Search for the cell housing the specified text and yield its (X, Y) center coordinate. 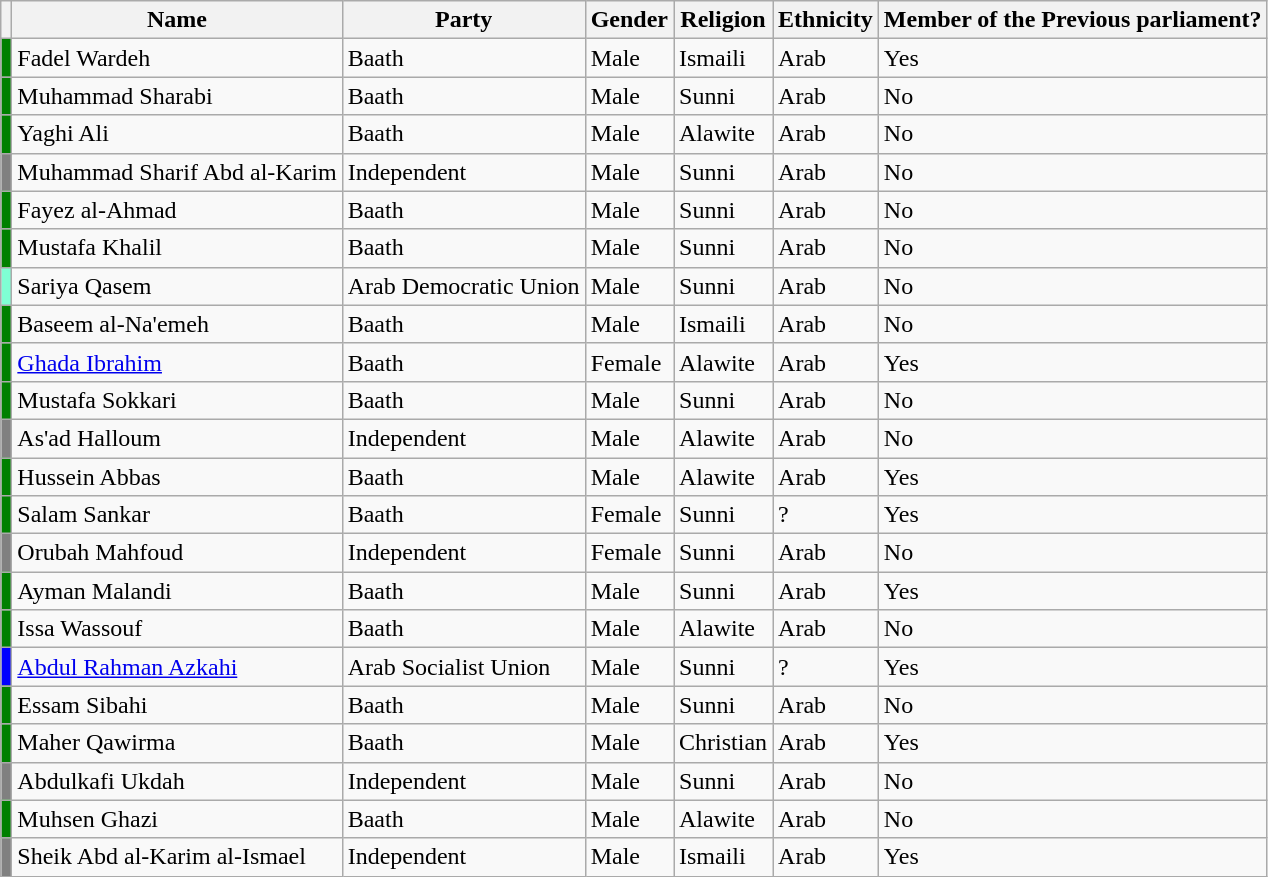
Ayman Malandi (177, 591)
Arab Democratic Union (464, 286)
Essam Sibahi (177, 705)
Christian (724, 743)
Hussein Abbas (177, 477)
Muhsen Ghazi (177, 819)
Abdul Rahman Azkahi (177, 667)
Mustafa Khalil (177, 248)
Party (464, 20)
Fayez al-Ahmad (177, 210)
Arab Socialist Union (464, 667)
Abdulkafi Ukdah (177, 781)
Gender (629, 20)
Baseem al-Na'emeh (177, 324)
Religion (724, 20)
Ethnicity (826, 20)
Muhammad Sharabi (177, 96)
Name (177, 20)
Orubah Mahfoud (177, 553)
Ghada Ibrahim (177, 362)
Muhammad Sharif Abd al-Karim (177, 172)
As'ad Halloum (177, 438)
Yaghi Ali (177, 134)
Member of the Previous parliament? (1072, 20)
Mustafa Sokkari (177, 400)
Maher Qawirma (177, 743)
Sariya Qasem (177, 286)
Fadel Wardeh (177, 58)
Salam Sankar (177, 515)
Sheik Abd al-Karim al-Ismael (177, 857)
Issa Wassouf (177, 629)
